For the text-containing cell, return its midpoint in (X, Y) coordinate format. 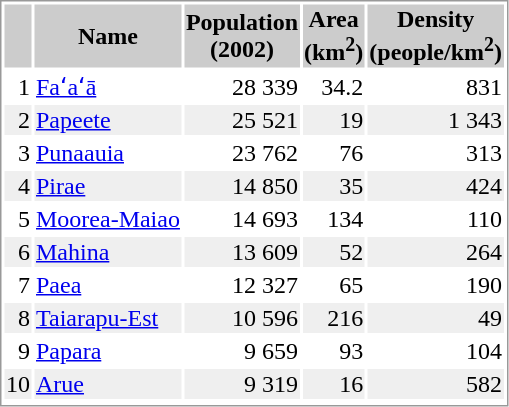
1 343 (436, 120)
10 (18, 384)
Density(people/km2) (436, 36)
5 (18, 219)
Population(2002) (242, 36)
Mahina (108, 252)
Name (108, 36)
8 (18, 318)
28 339 (242, 87)
264 (436, 252)
12 327 (242, 285)
65 (333, 285)
831 (436, 87)
9 659 (242, 351)
1 (18, 87)
Taiarapu-Est (108, 318)
3 (18, 153)
7 (18, 285)
49 (436, 318)
6 (18, 252)
Faʻaʻā (108, 87)
424 (436, 186)
52 (333, 252)
Moorea-Maiao (108, 219)
110 (436, 219)
35 (333, 186)
Arue (108, 384)
216 (333, 318)
Punaauia (108, 153)
9 (18, 351)
2 (18, 120)
Papeete (108, 120)
93 (333, 351)
9 319 (242, 384)
19 (333, 120)
10 596 (242, 318)
Paea (108, 285)
14 850 (242, 186)
582 (436, 384)
4 (18, 186)
23 762 (242, 153)
313 (436, 153)
Papara (108, 351)
16 (333, 384)
Pirae (108, 186)
76 (333, 153)
34.2 (333, 87)
25 521 (242, 120)
190 (436, 285)
13 609 (242, 252)
Area(km2) (333, 36)
14 693 (242, 219)
134 (333, 219)
104 (436, 351)
